Capture the cell that displays the provided text and extract its (X, Y) central coordinate. 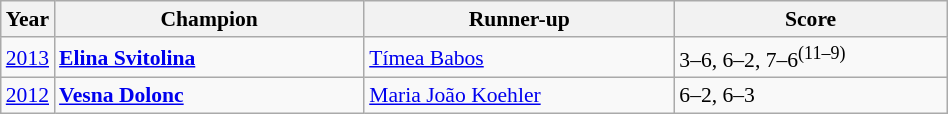
2012 (28, 96)
6–2, 6–3 (810, 96)
Vesna Dolonc (209, 96)
Champion (209, 19)
Year (28, 19)
Runner-up (519, 19)
3–6, 6–2, 7–6(11–9) (810, 58)
Maria João Koehler (519, 96)
Tímea Babos (519, 58)
2013 (28, 58)
Score (810, 19)
Elina Svitolina (209, 58)
